Identify which cell holds the provided text, then report its (X, Y) central coordinate. 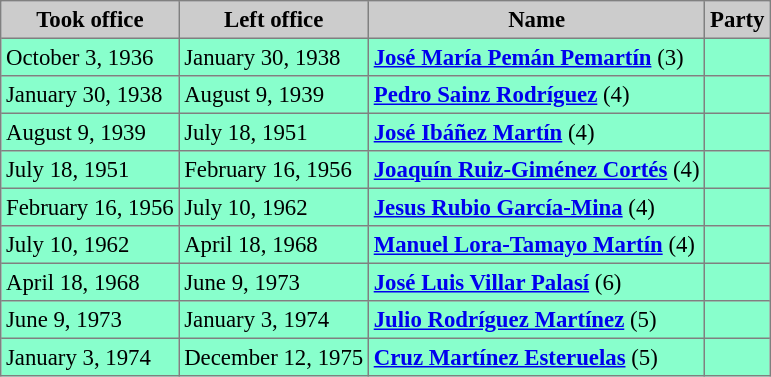
Pedro Sainz Rodríguez (4) (536, 95)
October 3, 1936 (90, 57)
Took office (90, 20)
Party (738, 20)
José Ibáñez Martín (4) (536, 132)
Left office (274, 20)
José Luis Villar Palasí (6) (536, 282)
Manuel Lora-Tamayo Martín (4) (536, 245)
December 12, 1975 (274, 357)
Joaquín Ruiz-Giménez Cortés (4) (536, 170)
José María Pemán Pemartín (3) (536, 57)
Cruz Martínez Esteruelas (5) (536, 357)
Name (536, 20)
Julio Rodríguez Martínez (5) (536, 320)
Jesus Rubio García-Mina (4) (536, 207)
